Return (X, Y) of the center of cell containing provided text 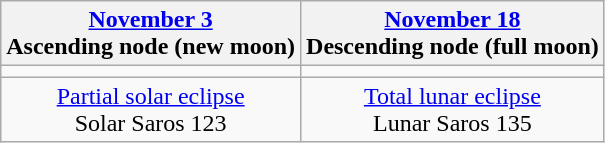
Total lunar eclipseLunar Saros 135 (453, 110)
November 18Descending node (full moon) (453, 34)
Partial solar eclipseSolar Saros 123 (151, 110)
November 3Ascending node (new moon) (151, 34)
